From the cell containing the given text, extract its center point as [x, y] coordinate. 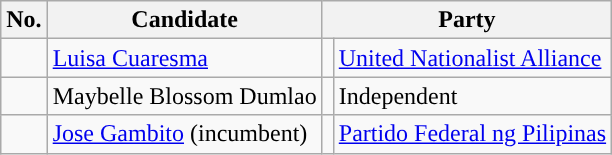
United Nationalist Alliance [472, 58]
Jose Gambito (incumbent) [184, 134]
Candidate [184, 20]
Party [466, 20]
Independent [472, 96]
No. [24, 20]
Partido Federal ng Pilipinas [472, 134]
Luisa Cuaresma [184, 58]
Maybelle Blossom Dumlao [184, 96]
